Capture the cell that displays the provided text and extract its [x, y] central coordinate. 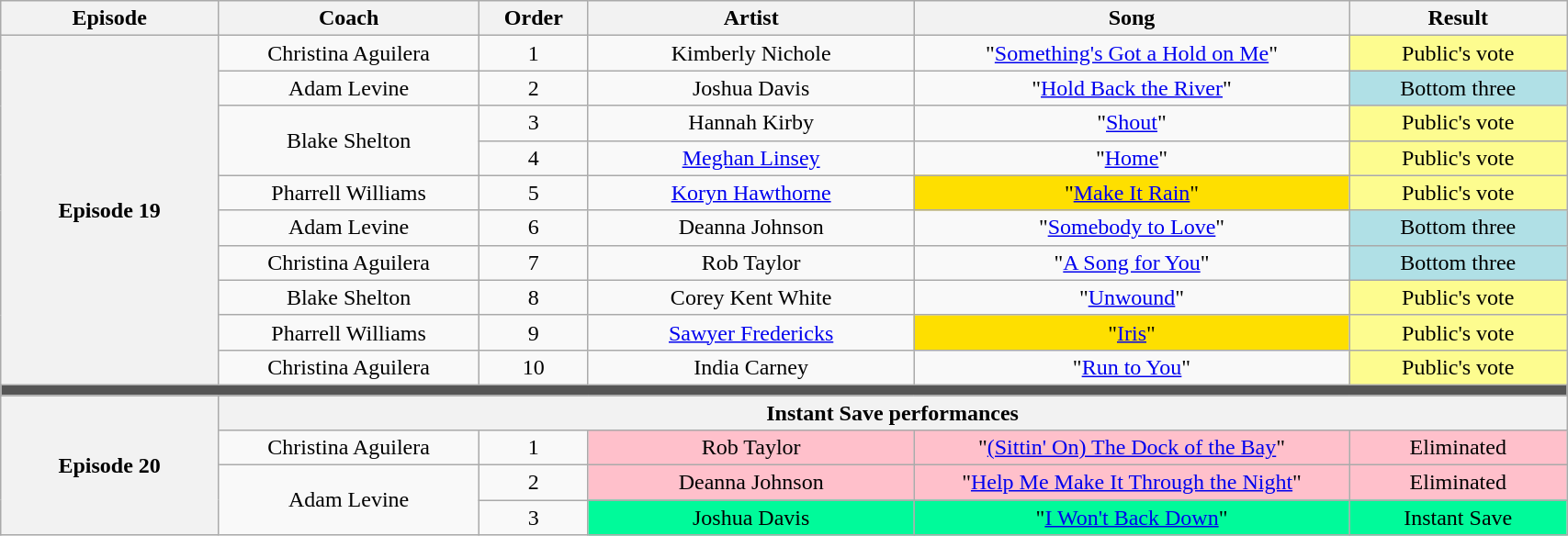
"Home" [1132, 158]
"(Sittin' On) The Dock of the Bay" [1132, 448]
Result [1459, 18]
Sawyer Fredericks [751, 332]
India Carney [751, 367]
"Iris" [1132, 332]
Episode [110, 18]
4 [534, 158]
"Unwound" [1132, 297]
10 [534, 367]
Coach [349, 18]
Meghan Linsey [751, 158]
5 [534, 193]
Episode 20 [110, 464]
"Make It Rain" [1132, 193]
"Run to You" [1132, 367]
"Shout" [1132, 123]
"Hold Back the River" [1132, 88]
Artist [751, 18]
Song [1132, 18]
7 [534, 262]
Instant Save performances [893, 412]
Episode 19 [110, 211]
"Somebody to Love" [1132, 228]
Kimberly Nichole [751, 53]
8 [534, 297]
Koryn Hawthorne [751, 193]
6 [534, 228]
"I Won't Back Down" [1132, 518]
Hannah Kirby [751, 123]
Corey Kent White [751, 297]
Order [534, 18]
"A Song for You" [1132, 262]
"Something's Got a Hold on Me" [1132, 53]
9 [534, 332]
Instant Save [1459, 518]
"Help Me Make It Through the Night" [1132, 483]
